Detect which cell encompasses the target text, then output its (X, Y) center coordinate. 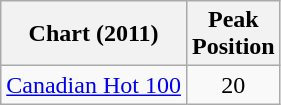
Chart (2011) (94, 34)
Canadian Hot 100 (94, 85)
20 (233, 85)
PeakPosition (233, 34)
